Search for the cell housing the specified text and yield its (X, Y) center coordinate. 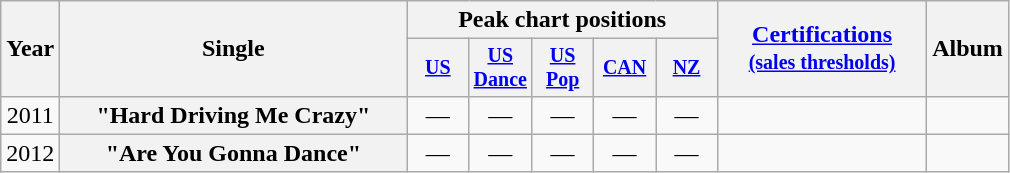
Certifications(sales thresholds) (822, 49)
US Pop (563, 68)
Peak chart positions (562, 20)
2011 (30, 115)
"Are You Gonna Dance" (234, 153)
"Hard Driving Me Crazy" (234, 115)
CAN (625, 68)
US (438, 68)
US Dance (500, 68)
2012 (30, 153)
Album (968, 49)
NZ (687, 68)
Single (234, 49)
Year (30, 49)
